For the text-containing cell, return its midpoint in (x, y) coordinate format. 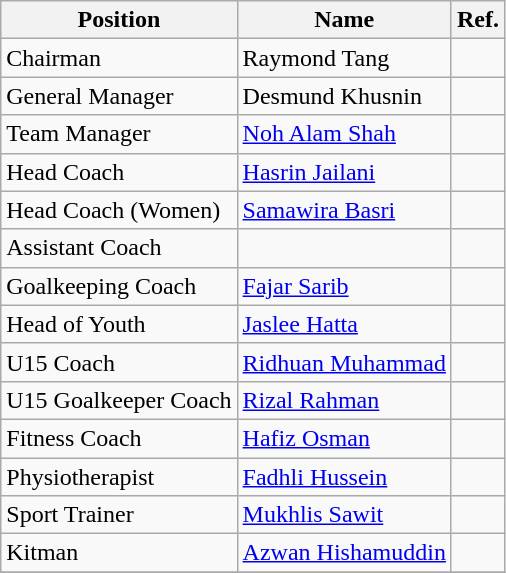
Fadhli Hussein (344, 477)
Head of Youth (119, 324)
Goalkeeping Coach (119, 286)
Head Coach (119, 172)
Assistant Coach (119, 248)
Physiotherapist (119, 477)
Fitness Coach (119, 438)
Name (344, 20)
Hasrin Jailani (344, 172)
Team Manager (119, 134)
Hafiz Osman (344, 438)
U15 Goalkeeper Coach (119, 400)
Ref. (478, 20)
Head Coach (Women) (119, 210)
Raymond Tang (344, 58)
General Manager (119, 96)
Rizal Rahman (344, 400)
Ridhuan Muhammad (344, 362)
U15 Coach (119, 362)
Sport Trainer (119, 515)
Fajar Sarib (344, 286)
Position (119, 20)
Jaslee Hatta (344, 324)
Samawira Basri (344, 210)
Mukhlis Sawit (344, 515)
Chairman (119, 58)
Desmund Khusnin (344, 96)
Azwan Hishamuddin (344, 553)
Noh Alam Shah (344, 134)
Kitman (119, 553)
